Provide the [x, y] coordinate of the cell's center where the given text is located.  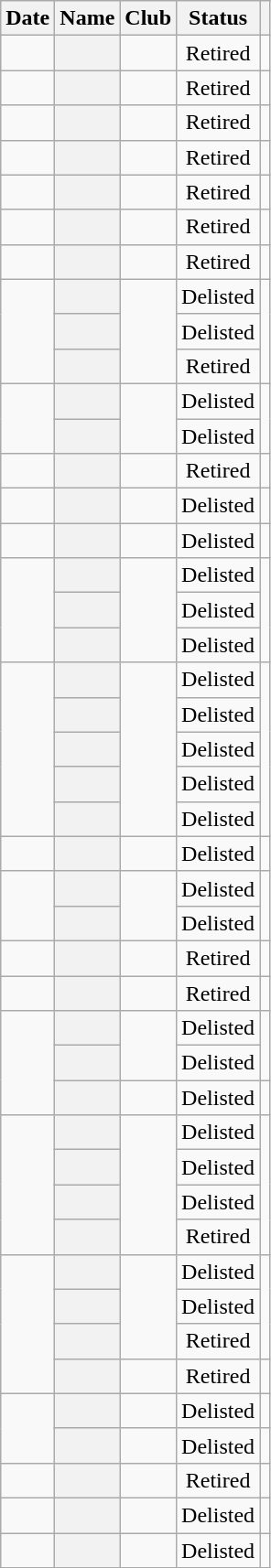
Status [218, 18]
Club [148, 18]
Name [88, 18]
Date [27, 18]
